Search for the cell housing the specified text and yield its (X, Y) center coordinate. 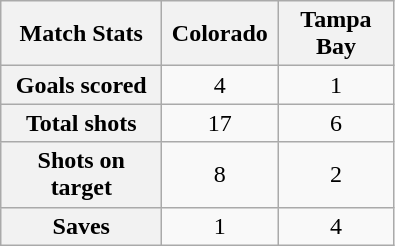
17 (220, 123)
Match Stats (82, 34)
Colorado (220, 34)
Saves (82, 226)
Goals scored (82, 85)
Tampa Bay (336, 34)
Total shots (82, 123)
6 (336, 123)
8 (220, 174)
Shots on target (82, 174)
2 (336, 174)
